Locate the cell with the specified text and output its [X, Y] center coordinate. 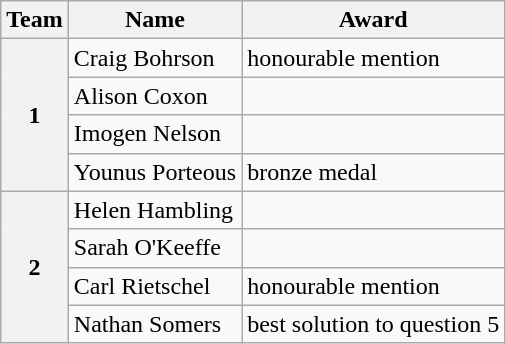
1 [35, 115]
Alison Coxon [154, 96]
best solution to question 5 [374, 324]
Award [374, 20]
Imogen Nelson [154, 134]
Nathan Somers [154, 324]
Team [35, 20]
bronze medal [374, 172]
2 [35, 267]
Sarah O'Keeffe [154, 248]
Younus Porteous [154, 172]
Carl Rietschel [154, 286]
Helen Hambling [154, 210]
Craig Bohrson [154, 58]
Name [154, 20]
